From the cell containing the given text, extract its center point as [x, y] coordinate. 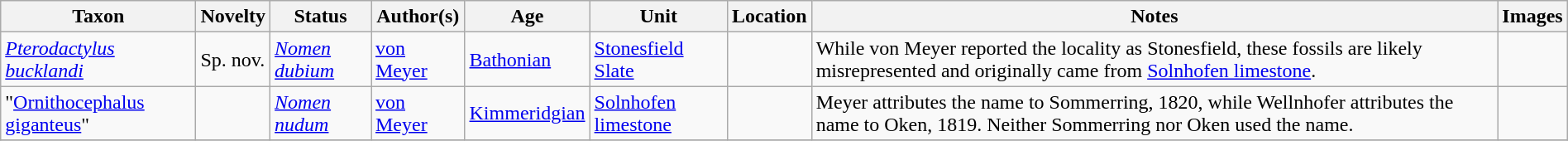
Location [769, 17]
While von Meyer reported the locality as Stonesfield, these fossils are likely misrepresented and originally came from Solnhofen limestone. [1154, 60]
Solnhofen limestone [658, 113]
Meyer attributes the name to Sommerring, 1820, while Wellnhofer attributes the name to Oken, 1819. Neither Sommerring nor Oken used the name. [1154, 113]
Author(s) [418, 17]
Stonesfield Slate [658, 60]
Notes [1154, 17]
Taxon [98, 17]
Kimmeridgian [528, 113]
Sp. nov. [233, 60]
Nomen nudum [321, 113]
Age [528, 17]
Images [1532, 17]
Bathonian [528, 60]
Status [321, 17]
Unit [658, 17]
Novelty [233, 17]
Nomen dubium [321, 60]
"Ornithocephalus giganteus" [98, 113]
Pterodactylus bucklandi [98, 60]
